Output the (X, Y) coordinate of the center of the cell containing the given text.  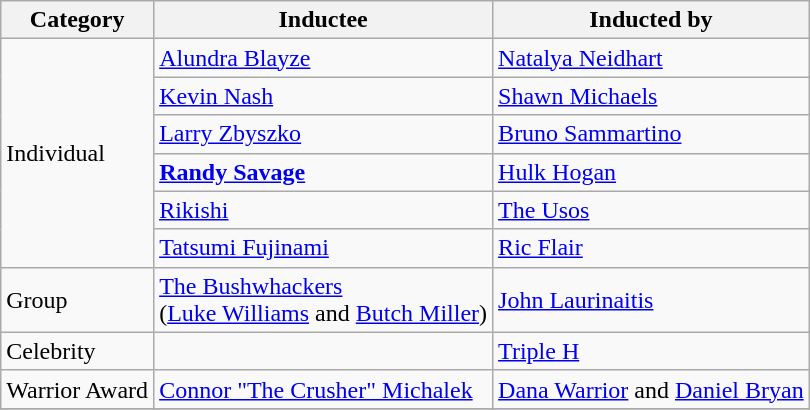
Group (78, 300)
Ric Flair (652, 248)
Category (78, 20)
Bruno Sammartino (652, 134)
Inducted by (652, 20)
Individual (78, 153)
Rikishi (324, 210)
Connor "The Crusher" Michalek (324, 389)
Hulk Hogan (652, 172)
John Laurinaitis (652, 300)
Natalya Neidhart (652, 58)
Alundra Blayze (324, 58)
Dana Warrior and Daniel Bryan (652, 389)
Warrior Award (78, 389)
Randy Savage (324, 172)
Tatsumi Fujinami (324, 248)
Celebrity (78, 351)
The Usos (652, 210)
Kevin Nash (324, 96)
The Bushwhackers(Luke Williams and Butch Miller) (324, 300)
Inductee (324, 20)
Larry Zbyszko (324, 134)
Shawn Michaels (652, 96)
Triple H (652, 351)
